Scan for the cell matching the given text and deliver its [X, Y] coordinate at center. 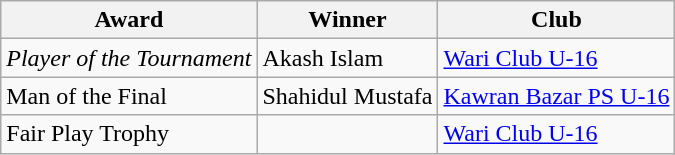
Shahidul Mustafa [348, 96]
Kawran Bazar PS U-16 [556, 96]
Club [556, 20]
Fair Play Trophy [129, 134]
Akash Islam [348, 58]
Man of the Final [129, 96]
Player of the Tournament [129, 58]
Award [129, 20]
Winner [348, 20]
